Detect which cell encompasses the target text, then output its [x, y] center coordinate. 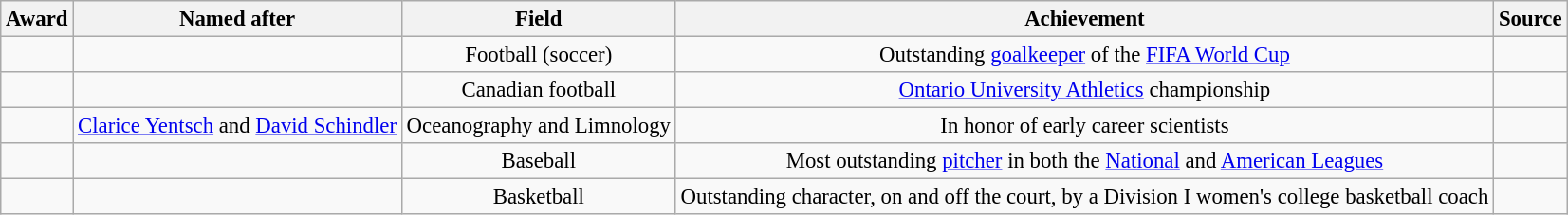
Basketball [539, 197]
Outstanding goalkeeper of the FIFA World Cup [1084, 55]
Source [1531, 19]
Most outstanding pitcher in both the National and American Leagues [1084, 161]
In honor of early career scientists [1084, 126]
Clarice Yentsch and David Schindler [237, 126]
Oceanography and Limnology [539, 126]
Ontario University Athletics championship [1084, 90]
Achievement [1084, 19]
Award [37, 19]
Canadian football [539, 90]
Outstanding character, on and off the court, by a Division I women's college basketball coach [1084, 197]
Named after [237, 19]
Baseball [539, 161]
Football (soccer) [539, 55]
Field [539, 19]
